Locate the cell with the specified text and output its (x, y) center coordinate. 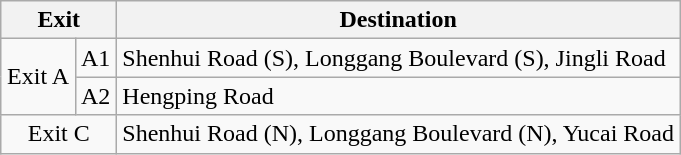
Exit A (38, 77)
A1 (96, 58)
Exit C (59, 134)
Destination (398, 20)
Exit (59, 20)
Hengping Road (398, 96)
Shenhui Road (N), Longgang Boulevard (N), Yucai Road (398, 134)
A2 (96, 96)
Shenhui Road (S), Longgang Boulevard (S), Jingli Road (398, 58)
